Pinpoint the cell where the given text exists, returning its (x, y) midpoint coordinate. 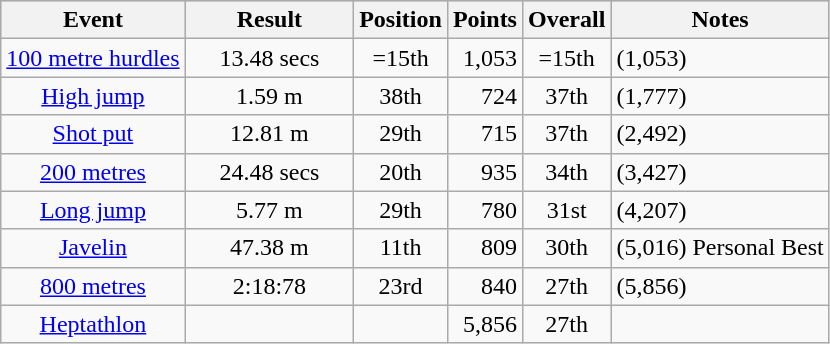
24.48 secs (270, 172)
780 (484, 210)
200 metres (93, 172)
(5,856) (720, 286)
724 (484, 96)
(1,777) (720, 96)
Overall (566, 20)
31st (566, 210)
(2,492) (720, 134)
12.81 m (270, 134)
Result (270, 20)
1,053 (484, 58)
809 (484, 248)
34th (566, 172)
Long jump (93, 210)
2:18:78 (270, 286)
5.77 m (270, 210)
(1,053) (720, 58)
100 metre hurdles (93, 58)
23rd (401, 286)
38th (401, 96)
13.48 secs (270, 58)
Shot put (93, 134)
840 (484, 286)
800 metres (93, 286)
Event (93, 20)
5,856 (484, 324)
715 (484, 134)
1.59 m (270, 96)
(5,016) Personal Best (720, 248)
20th (401, 172)
Heptathlon (93, 324)
935 (484, 172)
Javelin (93, 248)
47.38 m (270, 248)
Position (401, 20)
11th (401, 248)
(3,427) (720, 172)
(4,207) (720, 210)
High jump (93, 96)
30th (566, 248)
Points (484, 20)
Notes (720, 20)
